Output the [X, Y] coordinate of the center of the cell containing the given text.  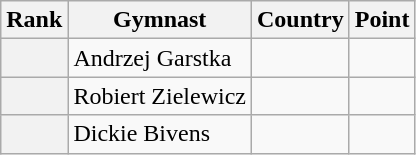
Country [301, 20]
Dickie Bivens [160, 134]
Robiert Zielewicz [160, 96]
Andrzej Garstka [160, 58]
Rank [34, 20]
Point [382, 20]
Gymnast [160, 20]
